Capture the cell that displays the provided text and extract its (X, Y) central coordinate. 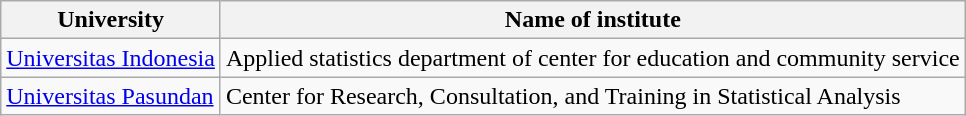
Name of institute (592, 20)
Center for Research, Consultation, and Training in Statistical Analysis (592, 96)
Applied statistics department of center for education and community service (592, 58)
Universitas Pasundan (111, 96)
University (111, 20)
Universitas Indonesia (111, 58)
